Provide the (x, y) coordinate of the cell's center where the given text is located.  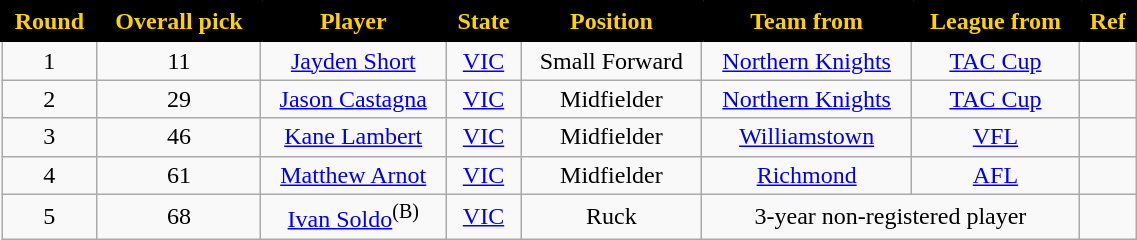
Team from (807, 22)
46 (178, 137)
VFL (996, 137)
5 (50, 216)
Position (611, 22)
68 (178, 216)
3 (50, 137)
Round (50, 22)
Small Forward (611, 60)
State (484, 22)
Ivan Soldo(B) (354, 216)
3-year non-registered player (891, 216)
4 (50, 175)
Kane Lambert (354, 137)
29 (178, 99)
Matthew Arnot (354, 175)
Jayden Short (354, 60)
Overall pick (178, 22)
Jason Castagna (354, 99)
2 (50, 99)
Richmond (807, 175)
League from (996, 22)
1 (50, 60)
Ruck (611, 216)
Player (354, 22)
Williamstown (807, 137)
AFL (996, 175)
61 (178, 175)
11 (178, 60)
Ref (1108, 22)
